Scan for the cell matching the given text and deliver its (X, Y) coordinate at center. 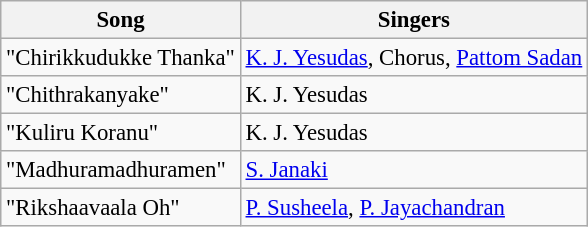
"Madhuramadhuramen" (120, 170)
"Kuliru Koranu" (120, 133)
P. Susheela, P. Jayachandran (414, 208)
"Chirikkudukke Thanka" (120, 58)
"Chithrakanyake" (120, 95)
S. Janaki (414, 170)
Singers (414, 20)
Song (120, 20)
K. J. Yesudas, Chorus, Pattom Sadan (414, 58)
"Rikshaavaala Oh" (120, 208)
